From the cell containing the given text, extract its center point as [x, y] coordinate. 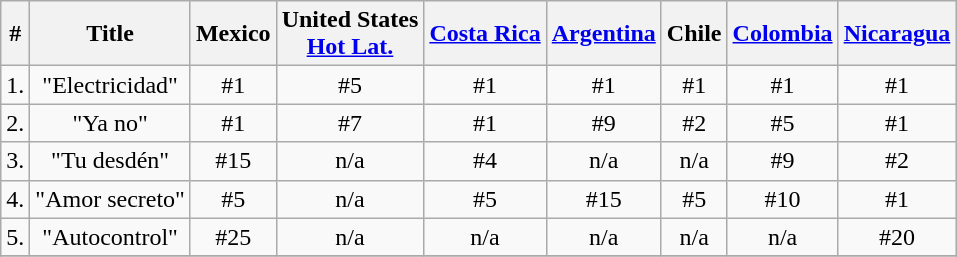
#10 [782, 199]
Title [110, 34]
"Electricidad" [110, 85]
"Ya no" [110, 123]
Argentina [604, 34]
# [16, 34]
4. [16, 199]
"Autocontrol" [110, 237]
"Tu desdén" [110, 161]
1. [16, 85]
3. [16, 161]
"Amor secreto" [110, 199]
Mexico [233, 34]
#4 [485, 161]
5. [16, 237]
#25 [233, 237]
Costa Rica [485, 34]
#20 [897, 237]
Chile [694, 34]
Nicaragua [897, 34]
Colombia [782, 34]
United StatesHot Lat. [350, 34]
#7 [350, 123]
2. [16, 123]
